For the text-containing cell, return its midpoint in [X, Y] coordinate format. 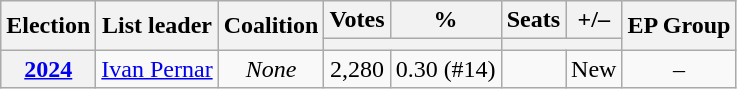
0.30 (#14) [446, 69]
New [594, 69]
Coalition [271, 26]
– [679, 69]
2024 [48, 69]
Ivan Pernar [157, 69]
None [271, 69]
Election [48, 26]
2,280 [357, 69]
% [446, 20]
List leader [157, 26]
Votes [357, 20]
Seats [533, 20]
EP Group [679, 26]
+/– [594, 20]
